Pinpoint the cell where the given text exists, returning its [x, y] midpoint coordinate. 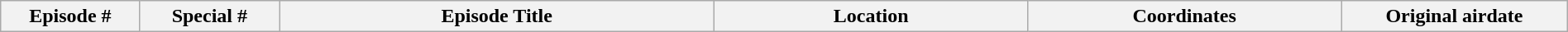
Coordinates [1184, 16]
Episode Title [497, 16]
Special # [209, 16]
Episode # [70, 16]
Location [872, 16]
Original airdate [1455, 16]
